Capture the cell that displays the provided text and extract its (X, Y) central coordinate. 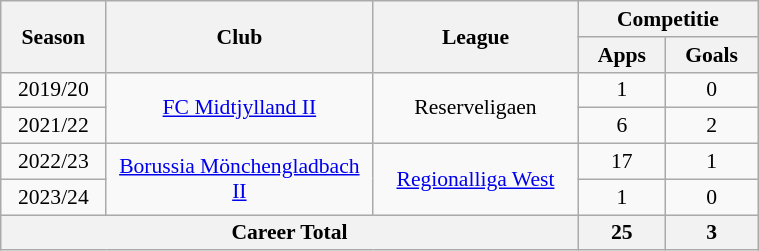
Competitie (668, 19)
2019/20 (54, 90)
FC Midtjylland II (240, 108)
League (476, 36)
Regionalliga West (476, 180)
6 (622, 126)
2023/24 (54, 197)
2022/23 (54, 162)
Goals (711, 55)
Season (54, 36)
3 (711, 233)
Career Total (290, 233)
Club (240, 36)
Reserveligaen (476, 108)
25 (622, 233)
Borussia Mönchengladbach II (240, 180)
2 (711, 126)
2021/22 (54, 126)
17 (622, 162)
Apps (622, 55)
